Provide the (x, y) coordinate of the cell's center where the given text is located.  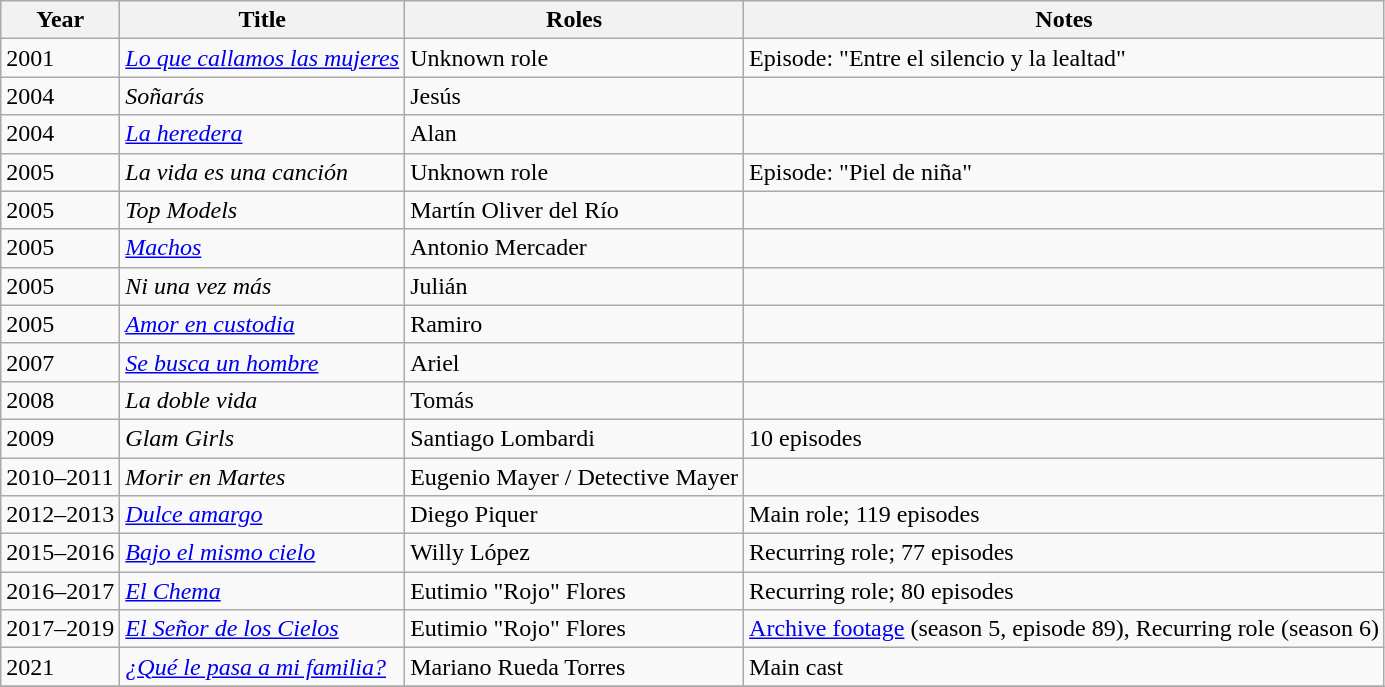
Ramiro (574, 324)
El Chema (262, 591)
2016–2017 (60, 591)
2021 (60, 667)
Dulce amargo (262, 515)
Willy López (574, 553)
Recurring role; 80 episodes (1064, 591)
El Señor de los Cielos (262, 629)
Notes (1064, 20)
Main role; 119 episodes (1064, 515)
Top Models (262, 210)
Episode: "Piel de niña" (1064, 172)
Morir en Martes (262, 477)
Machos (262, 248)
Tomás (574, 400)
Antonio Mercader (574, 248)
Alan (574, 134)
Episode: "Entre el silencio y la lealtad" (1064, 58)
¿Qué le pasa a mi familia? (262, 667)
Soñarás (262, 96)
Jesús (574, 96)
2012–2013 (60, 515)
La doble vida (262, 400)
2015–2016 (60, 553)
Recurring role; 77 episodes (1064, 553)
Se busca un hombre (262, 362)
Mariano Rueda Torres (574, 667)
Archive footage (season 5, episode 89), Recurring role (season 6) (1064, 629)
La heredera (262, 134)
Ni una vez más (262, 286)
Martín Oliver del Río (574, 210)
2007 (60, 362)
2017–2019 (60, 629)
Roles (574, 20)
Main cast (1064, 667)
2008 (60, 400)
10 episodes (1064, 438)
Lo que callamos las mujeres (262, 58)
Diego Piquer (574, 515)
La vida es una canción (262, 172)
2001 (60, 58)
Julián (574, 286)
Glam Girls (262, 438)
2010–2011 (60, 477)
Year (60, 20)
Bajo el mismo cielo (262, 553)
Ariel (574, 362)
2009 (60, 438)
Santiago Lombardi (574, 438)
Amor en custodia (262, 324)
Eugenio Mayer / Detective Mayer (574, 477)
Title (262, 20)
